Extract the (X, Y) coordinate from the center of the cell holding the provided text.  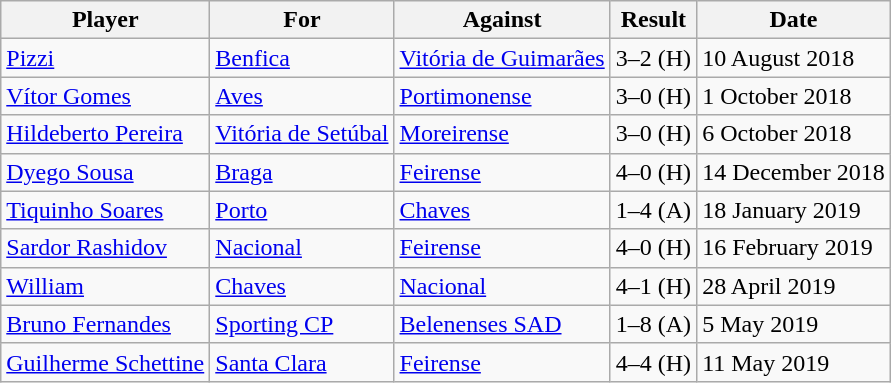
1 October 2018 (794, 96)
1–4 (A) (653, 210)
Guilherme Schettine (106, 362)
16 February 2019 (794, 248)
Tiquinho Soares (106, 210)
William (106, 286)
Date (794, 20)
Aves (302, 96)
Sporting CP (302, 324)
6 October 2018 (794, 134)
Vitória de Setúbal (302, 134)
11 May 2019 (794, 362)
Result (653, 20)
5 May 2019 (794, 324)
10 August 2018 (794, 58)
Vitória de Guimarães (502, 58)
18 January 2019 (794, 210)
Bruno Fernandes (106, 324)
Against (502, 20)
Porto (302, 210)
4–4 (H) (653, 362)
28 April 2019 (794, 286)
14 December 2018 (794, 172)
Portimonense (502, 96)
1–8 (A) (653, 324)
Belenenses SAD (502, 324)
Moreirense (502, 134)
3–2 (H) (653, 58)
Player (106, 20)
4–1 (H) (653, 286)
Benfica (302, 58)
Santa Clara (302, 362)
Braga (302, 172)
Pizzi (106, 58)
For (302, 20)
Dyego Sousa (106, 172)
Sardor Rashidov (106, 248)
Vítor Gomes (106, 96)
Hildeberto Pereira (106, 134)
